Detect which cell encompasses the target text, then output its (X, Y) center coordinate. 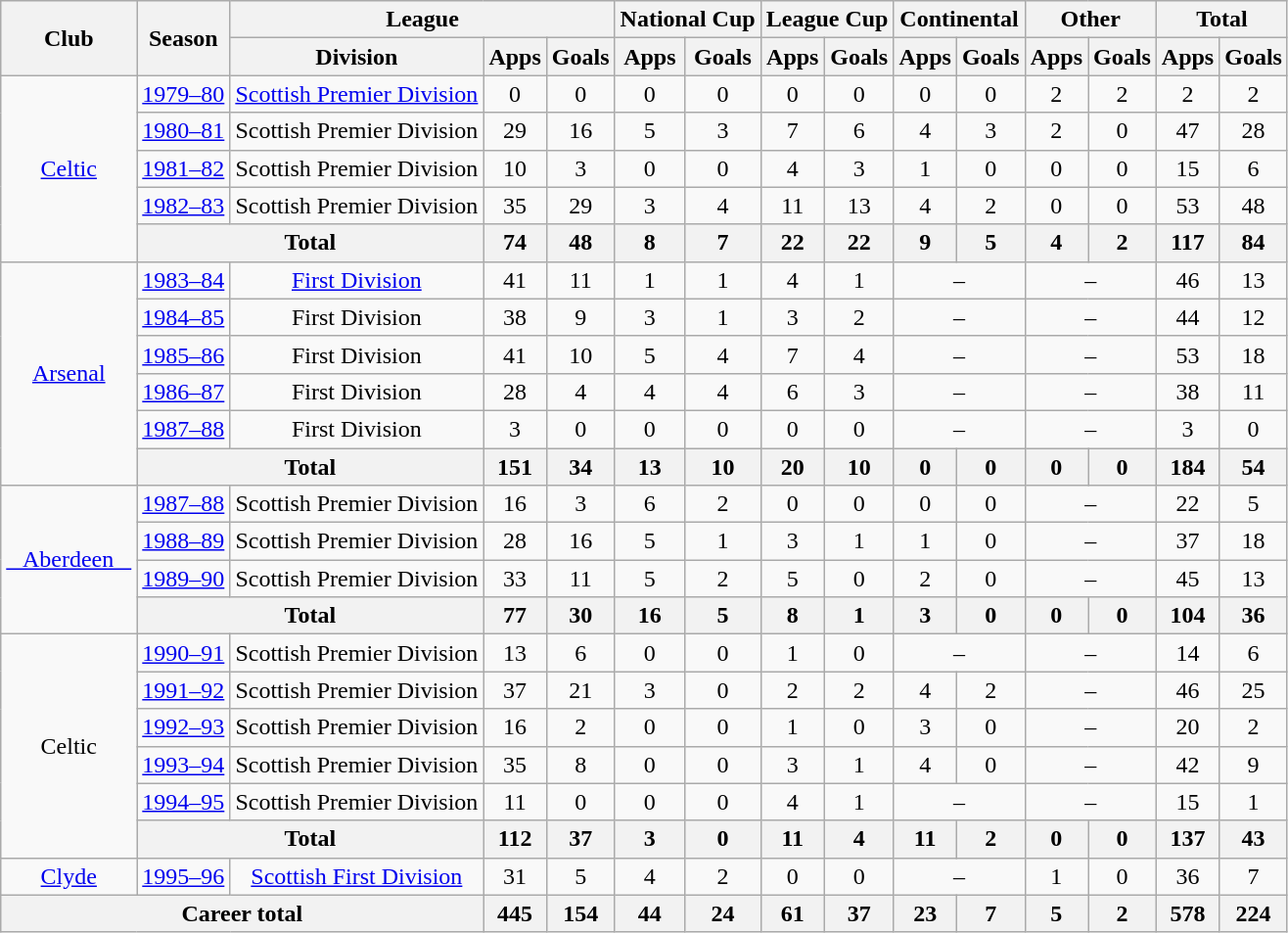
224 (1254, 913)
Season (184, 38)
Aberdeen (69, 560)
578 (1187, 913)
Career total (243, 913)
45 (1187, 579)
Continental (959, 20)
12 (1254, 317)
Other (1090, 20)
League Cup (827, 20)
112 (515, 839)
League (423, 20)
1985–86 (184, 354)
74 (515, 243)
1983–84 (184, 280)
1992–93 (184, 727)
54 (1254, 467)
1979–80 (184, 94)
31 (515, 876)
24 (723, 913)
1981–82 (184, 168)
25 (1254, 690)
84 (1254, 243)
Arsenal (69, 373)
30 (580, 616)
184 (1187, 467)
43 (1254, 839)
1984–85 (184, 317)
154 (580, 913)
23 (925, 913)
1989–90 (184, 579)
34 (580, 467)
42 (1187, 765)
1994–95 (184, 802)
1993–94 (184, 765)
National Cup (687, 20)
77 (515, 616)
104 (1187, 616)
1991–92 (184, 690)
14 (1187, 653)
1988–89 (184, 541)
1990–91 (184, 653)
Club (69, 38)
1995–96 (184, 876)
1980–81 (184, 131)
117 (1187, 243)
Division (356, 57)
33 (515, 579)
47 (1187, 131)
1986–87 (184, 392)
445 (515, 913)
137 (1187, 839)
1982–83 (184, 206)
Clyde (69, 876)
151 (515, 467)
Scottish First Division (356, 876)
21 (580, 690)
61 (793, 913)
